Find where the given text appears and provide that cell's center as [x, y] coordinate. 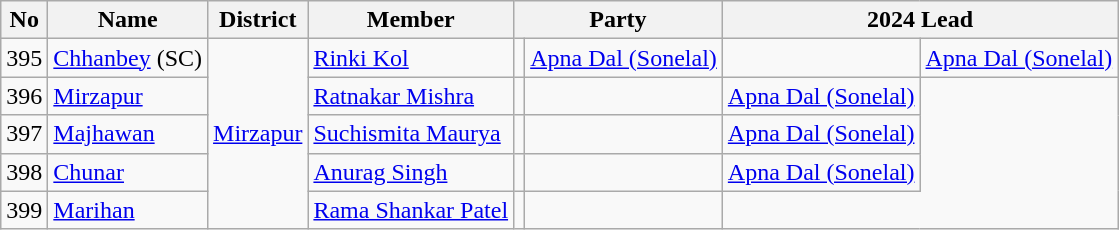
Chunar [128, 172]
Chhanbey (SC) [128, 58]
Party [618, 20]
Rama Shankar Patel [411, 210]
District [258, 20]
Suchismita Maurya [411, 134]
398 [24, 172]
397 [24, 134]
395 [24, 58]
Rinki Kol [411, 58]
Marihan [128, 210]
Anurag Singh [411, 172]
No [24, 20]
396 [24, 96]
Majhawan [128, 134]
Ratnakar Mishra [411, 96]
399 [24, 210]
Name [128, 20]
2024 Lead [920, 20]
Member [411, 20]
